Return the (X, Y) coordinate for the center point of the cell that contains the specified text.  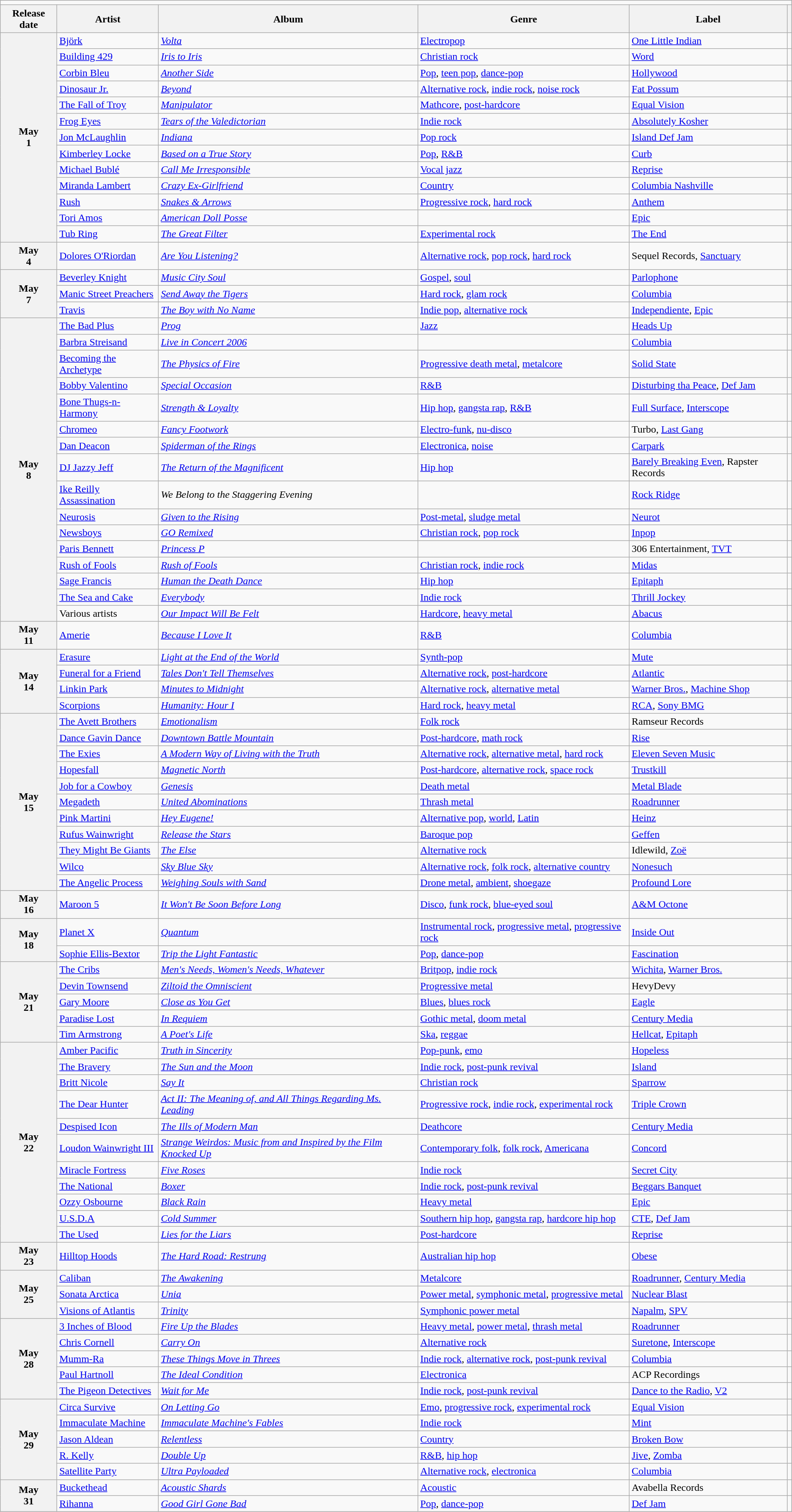
May7 (29, 294)
Manic Street Preachers (108, 294)
The Sea and Cake (108, 597)
Profound Lore (708, 883)
Alternative rock, folk rock, alternative country (524, 866)
Broken Bow (708, 1439)
Beverley Knight (108, 278)
The National (108, 1186)
Sky Blue Sky (289, 866)
The Bravery (108, 1066)
U.S.D.A (108, 1218)
Trustkill (708, 770)
Drone metal, ambient, shoegaze (524, 883)
Tears of the Valedictorian (289, 121)
Hey Eugene! (289, 818)
Napalm, SPV (708, 1310)
Bobby Valentino (108, 386)
In Requiem (289, 1018)
3 Inches of Blood (108, 1326)
Mathcore, post-hardcore (524, 105)
Label (708, 19)
Gospel, soul (524, 278)
Heads Up (708, 326)
Carry On (289, 1342)
Hip hop, gangsta rap, R&B (524, 407)
Emo, progressive rock, experimental rock (524, 1407)
Michael Bublé (108, 169)
Another Side (289, 73)
Atlantic (708, 673)
Fascination (708, 954)
Eagle (708, 1002)
Amber Pacific (108, 1050)
Heavy metal (524, 1202)
Post-hardcore (524, 1234)
Lies for the Liars (289, 1234)
Chris Cornell (108, 1342)
Strength & Loyalty (289, 407)
Alternative rock, indie rock, noise rock (524, 89)
Corbin Bleu (108, 73)
Hardcore, heavy metal (524, 613)
Send Away the Tigers (289, 294)
Paul Hartnoll (108, 1375)
Devin Townsend (108, 986)
Dance to the Radio, V2 (708, 1391)
Kimberley Locke (108, 153)
Island (708, 1066)
Miracle Fortress (108, 1170)
Hard rock, glam rock (524, 294)
ACP Recordings (708, 1375)
We Belong to the Staggering Evening (289, 494)
Strange Weirdos: Music from and Inspired by the Film Knocked Up (289, 1148)
Warner Bros., Machine Shop (708, 689)
Alternative rock, alternative metal (524, 689)
CTE, Def Jam (708, 1218)
May31 (29, 1495)
American Doll Posse (289, 218)
Pink Martini (108, 818)
Princess P (289, 549)
Neurot (708, 517)
Turbo, Last Gang (708, 429)
Unia (289, 1294)
Spiderman of the Rings (289, 445)
Given to the Rising (289, 517)
Nonesuch (708, 866)
HevyDevy (708, 986)
Vocal jazz (524, 169)
Alternative rock, alternative metal, hard rock (524, 753)
The Cribs (108, 970)
Eleven Seven Music (708, 753)
Symphonic power metal (524, 1310)
Chromeo (108, 429)
Solid State (708, 364)
United Abominations (289, 802)
May4 (29, 256)
The Awakening (289, 1278)
GO Remixed (289, 533)
Frog Eyes (108, 121)
Iris to Iris (289, 57)
Rufus Wainwright (108, 834)
Minutes to Midnight (289, 689)
Act II: The Meaning of, and All Things Regarding Ms. Leading (289, 1105)
Tim Armstrong (108, 1034)
Progressive metal (524, 986)
RCA, Sony BMG (708, 705)
The Pigeon Detectives (108, 1391)
Music City Soul (289, 278)
R&B, hip hop (524, 1455)
Absolutely Kosher (708, 121)
Wichita, Warner Bros. (708, 970)
May25 (29, 1294)
Close as You Get (289, 1002)
The End (708, 234)
Downtown Battle Mountain (289, 737)
Avabella Records (708, 1487)
Tori Amos (108, 218)
Black Rain (289, 1202)
Indie pop, alternative rock (524, 310)
Carpark (708, 445)
Prog (289, 326)
Indiana (289, 137)
May8 (29, 470)
Blues, blues rock (524, 1002)
Everybody (289, 597)
These Things Move in Threes (289, 1358)
Columbia Nashville (708, 185)
Boxer (289, 1186)
Australian hip hop (524, 1256)
Wait for Me (289, 1391)
Progressive rock, hard rock (524, 202)
Newsboys (108, 533)
Full Surface, Interscope (708, 407)
Rihanna (108, 1504)
The Sun and the Moon (289, 1066)
Pop-punk, emo (524, 1050)
Emotionalism (289, 721)
Loudon Wainwright III (108, 1148)
Megadeth (108, 802)
Various artists (108, 613)
Jive, Zomba (708, 1455)
The Else (289, 850)
Sparrow (708, 1083)
Ramseur Records (708, 721)
A&M Octone (708, 904)
May11 (29, 635)
Buckethead (108, 1487)
Christian rock, pop rock (524, 533)
Relentless (289, 1439)
Circa Survive (108, 1407)
Because I Love It (289, 635)
Heinz (708, 818)
May22 (29, 1142)
Progressive rock, indie rock, experimental rock (524, 1105)
Satellite Party (108, 1471)
Snakes & Arrows (289, 202)
Sophie Ellis-Bextor (108, 954)
Human the Death Dance (289, 581)
Genre (524, 19)
Fancy Footwork (289, 429)
Gary Moore (108, 1002)
Double Up (289, 1455)
Jazz (524, 326)
The Great Filter (289, 234)
Maroon 5 (108, 904)
Dinosaur Jr. (108, 89)
Def Jam (708, 1504)
Anthem (708, 202)
Beggars Banquet (708, 1186)
Obese (708, 1256)
Amerie (108, 635)
Alternative pop, world, Latin (524, 818)
Based on a True Story (289, 153)
Hilltop Hoods (108, 1256)
Southern hip hop, gangsta rap, hardcore hip hop (524, 1218)
Nuclear Blast (708, 1294)
Björk (108, 41)
Our Impact Will Be Felt (289, 613)
Dan Deacon (108, 445)
Alternative rock, electronica (524, 1471)
Immaculate Machine (108, 1423)
Death metal (524, 786)
Paradise Lost (108, 1018)
Sequel Records, Sanctuary (708, 256)
Live in Concert 2006 (289, 342)
Idlewild, Zoë (708, 850)
Rush (108, 202)
Curb (708, 153)
The Ills of Modern Man (289, 1126)
Sonata Arctica (108, 1294)
The Ideal Condition (289, 1375)
Inpop (708, 533)
Rock Ridge (708, 494)
Mint (708, 1423)
Concord (708, 1148)
Say It (289, 1083)
Disturbing tha Peace, Def Jam (708, 386)
Britpop, indie rock (524, 970)
Instrumental rock, progressive metal, progressive rock (524, 932)
Travis (108, 310)
Men's Needs, Women's Needs, Whatever (289, 970)
Special Occasion (289, 386)
Caliban (108, 1278)
May14 (29, 681)
Visions of Atlantis (108, 1310)
May29 (29, 1439)
Experimental rock (524, 234)
Metalcore (524, 1278)
DJ Jazzy Jeff (108, 467)
Metal Blade (708, 786)
Contemporary folk, folk rock, Americana (524, 1148)
Thrash metal (524, 802)
Becoming the Archetype (108, 364)
Volta (289, 41)
Beyond (289, 89)
Indie rock, alternative rock, post-punk revival (524, 1358)
Dance Gavin Dance (108, 737)
Are You Listening? (289, 256)
Parlophone (708, 278)
It Won't Be Soon Before Long (289, 904)
Crazy Ex-Girlfriend (289, 185)
Jon McLaughlin (108, 137)
Erasure (108, 657)
Five Roses (289, 1170)
One Little Indian (708, 41)
Quantum (289, 932)
The Hard Road: Restrung (289, 1256)
Hollywood (708, 73)
Cold Summer (289, 1218)
Call Me Irresponsible (289, 169)
They Might Be Giants (108, 850)
Tub Ring (108, 234)
Deathcore (524, 1126)
Ike Reilly Assassination (108, 494)
May15 (29, 802)
Post-hardcore, math rock (524, 737)
The Return of the Magnificent (289, 467)
The Used (108, 1234)
The Boy with No Name (289, 310)
Miranda Lambert (108, 185)
Triple Crown (708, 1105)
Paris Bennett (108, 549)
Good Girl Gone Bad (289, 1504)
Mute (708, 657)
Island Def Jam (708, 137)
Manipulator (289, 105)
Epitaph (708, 581)
Funeral for a Friend (108, 673)
Thrill Jockey (708, 597)
Disco, funk rock, blue-eyed soul (524, 904)
Genesis (289, 786)
The Exies (108, 753)
Secret City (708, 1170)
Trinity (289, 1310)
Building 429 (108, 57)
306 Entertainment, TVT (708, 549)
Electro-funk, nu-disco (524, 429)
May18 (29, 940)
The Angelic Process (108, 883)
Wilco (108, 866)
Magnetic North (289, 770)
Mumm-Ra (108, 1358)
The Bad Plus (108, 326)
Electropop (524, 41)
Fat Possum (708, 89)
The Physics of Fire (289, 364)
Scorpions (108, 705)
May1 (29, 137)
Release the Stars (289, 834)
Release date (29, 19)
Barbra Streisand (108, 342)
Hopeless (708, 1050)
Weighing Souls with Sand (289, 883)
Baroque pop (524, 834)
Bone Thugs-n-Harmony (108, 407)
Artist (108, 19)
Trip the Light Fantastic (289, 954)
Hard rock, heavy metal (524, 705)
Inside Out (708, 932)
Ziltoid the Omniscient (289, 986)
Ultra Payloaded (289, 1471)
A Modern Way of Living with the Truth (289, 753)
R. Kelly (108, 1455)
Humanity: Hour I (289, 705)
The Avett Brothers (108, 721)
May28 (29, 1358)
Sage Francis (108, 581)
May23 (29, 1256)
Job for a Cowboy (108, 786)
A Poet's Life (289, 1034)
Britt Nicole (108, 1083)
Alternative rock, pop rock, hard rock (524, 256)
On Letting Go (289, 1407)
Pop, R&B (524, 153)
Progressive death metal, metalcore (524, 364)
Post-hardcore, alternative rock, space rock (524, 770)
Dolores O'Riordan (108, 256)
Barely Breaking Even, Rapster Records (708, 467)
Independiente, Epic (708, 310)
Light at the End of the World (289, 657)
Pop rock (524, 137)
Power metal, symphonic metal, progressive metal (524, 1294)
Heavy metal, power metal, thrash metal (524, 1326)
Folk rock (524, 721)
Album (289, 19)
Roadrunner, Century Media (708, 1278)
Word (708, 57)
Pop, teen pop, dance-pop (524, 73)
Hellcat, Epitaph (708, 1034)
Alternative rock, post-hardcore (524, 673)
Ska, reggae (524, 1034)
Geffen (708, 834)
Truth in Sincerity (289, 1050)
Ozzy Osbourne (108, 1202)
The Dear Hunter (108, 1105)
Immaculate Machine's Fables (289, 1423)
Acoustic Shards (289, 1487)
Electronica (524, 1375)
Despised Icon (108, 1126)
Neurosis (108, 517)
Rise (708, 737)
Gothic metal, doom metal (524, 1018)
May16 (29, 904)
Abacus (708, 613)
Christian rock, indie rock (524, 565)
The Fall of Troy (108, 105)
Acoustic (524, 1487)
Synth-pop (524, 657)
Midas (708, 565)
Suretone, Interscope (708, 1342)
Hopesfall (108, 770)
Electronica, noise (524, 445)
Tales Don't Tell Themselves (289, 673)
Linkin Park (108, 689)
May21 (29, 1002)
Fire Up the Blades (289, 1326)
Post-metal, sludge metal (524, 517)
Jason Aldean (108, 1439)
Planet X (108, 932)
